Search for the cell housing the specified text and yield its (X, Y) center coordinate. 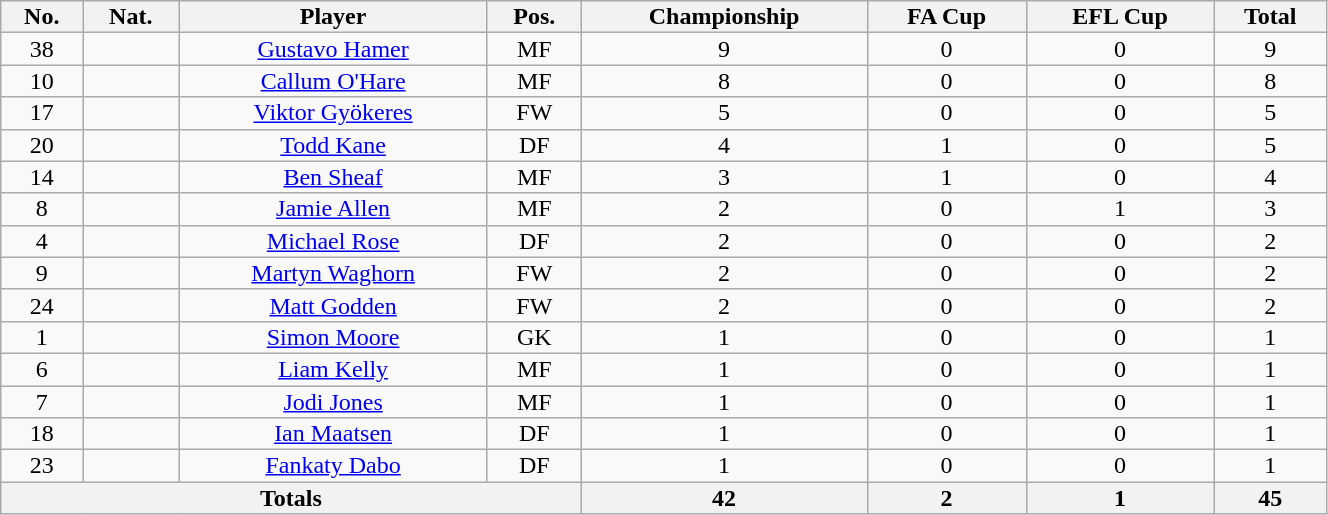
Todd Kane (334, 145)
Championship (724, 17)
FA Cup (946, 17)
Gustavo Hamer (334, 49)
EFL Cup (1120, 17)
10 (42, 81)
Ben Sheaf (334, 177)
Matt Godden (334, 305)
Total (1270, 17)
17 (42, 113)
Nat. (131, 17)
No. (42, 17)
Viktor Gyökeres (334, 113)
45 (1270, 498)
Player (334, 17)
14 (42, 177)
6 (42, 369)
Jodi Jones (334, 402)
Fankaty Dabo (334, 466)
42 (724, 498)
24 (42, 305)
Simon Moore (334, 337)
Martyn Waghorn (334, 273)
Liam Kelly (334, 369)
23 (42, 466)
Totals (291, 498)
20 (42, 145)
Michael Rose (334, 241)
7 (42, 402)
38 (42, 49)
Ian Maatsen (334, 434)
GK (534, 337)
18 (42, 434)
Callum O'Hare (334, 81)
Jamie Allen (334, 209)
Pos. (534, 17)
